Scan for the cell matching the given text and deliver its [x, y] coordinate at center. 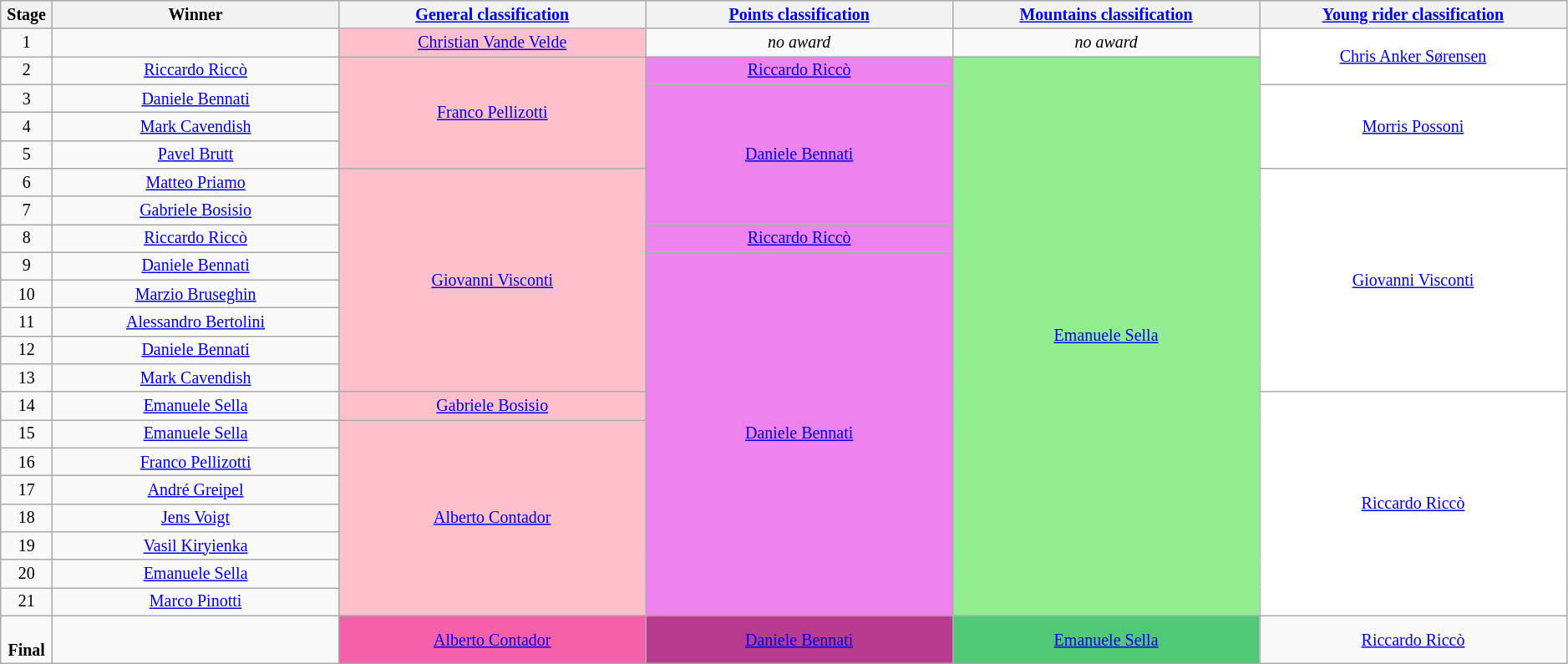
10 [27, 294]
Mountains classification [1106, 15]
Pavel Brutt [195, 154]
20 [27, 573]
Marco Pinotti [195, 601]
12 [27, 351]
8 [27, 239]
11 [27, 322]
Morris Possoni [1413, 126]
6 [27, 182]
16 [27, 463]
General classification [493, 15]
4 [27, 127]
18 [27, 518]
Final [27, 640]
Marzio Bruseghin [195, 294]
19 [27, 546]
Stage [27, 15]
2 [27, 70]
Matteo Priamo [195, 182]
André Greipel [195, 489]
7 [27, 210]
15 [27, 434]
Young rider classification [1413, 15]
Christian Vande Velde [493, 43]
Jens Voigt [195, 518]
Alessandro Bertolini [195, 322]
13 [27, 378]
14 [27, 406]
17 [27, 489]
Winner [195, 15]
Points classification [799, 15]
5 [27, 154]
3 [27, 99]
21 [27, 601]
Vasil Kiryienka [195, 546]
9 [27, 266]
1 [27, 43]
Chris Anker Sørensen [1413, 57]
